Identify which cell holds the provided text, then report its [x, y] central coordinate. 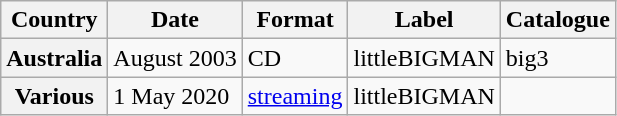
Australia [54, 58]
Catalogue [558, 20]
streaming [295, 96]
Date [175, 20]
Various [54, 96]
Label [424, 20]
1 May 2020 [175, 96]
Format [295, 20]
CD [295, 58]
Country [54, 20]
big3 [558, 58]
August 2003 [175, 58]
